Determine the (X, Y) coordinate at the center of the cell enclosing the given text.  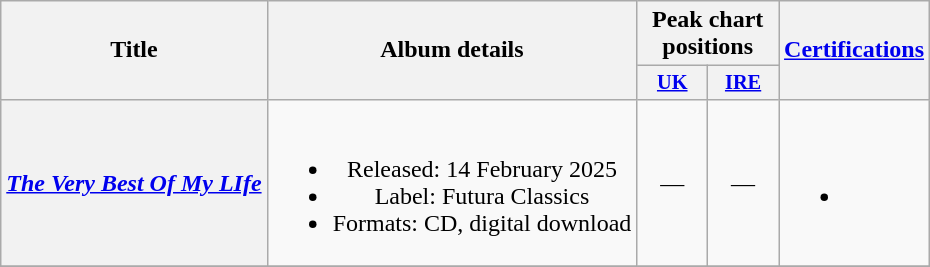
Peak chart positions (708, 34)
Title (134, 50)
The Very Best Of My LIfe (134, 182)
Certifications (854, 50)
UK (672, 83)
Album details (452, 50)
IRE (744, 83)
Released: 14 February 2025Label: Futura ClassicsFormats: CD, digital download (452, 182)
